Search for the cell housing the specified text and yield its (X, Y) center coordinate. 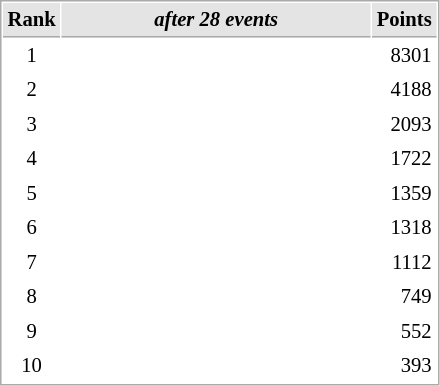
after 28 events (216, 20)
3 (32, 124)
1722 (404, 158)
2093 (404, 124)
8301 (404, 56)
7 (32, 262)
552 (404, 332)
8 (32, 296)
749 (404, 296)
Points (404, 20)
2 (32, 90)
1318 (404, 228)
393 (404, 366)
Rank (32, 20)
5 (32, 194)
1112 (404, 262)
4 (32, 158)
1 (32, 56)
6 (32, 228)
4188 (404, 90)
1359 (404, 194)
10 (32, 366)
9 (32, 332)
